Return the [X, Y] coordinate for the center point of the cell that contains the specified text.  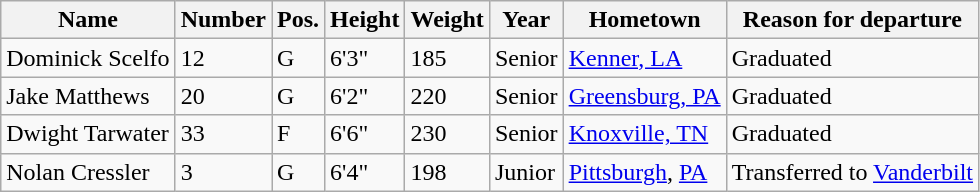
Name [88, 20]
Greensburg, PA [644, 96]
6'2" [365, 96]
6'6" [365, 134]
6'4" [365, 172]
230 [447, 134]
185 [447, 58]
F [298, 134]
198 [447, 172]
20 [223, 96]
3 [223, 172]
Dominick Scelfo [88, 58]
6'3" [365, 58]
12 [223, 58]
Dwight Tarwater [88, 134]
Nolan Cressler [88, 172]
Year [526, 20]
Reason for departure [852, 20]
Knoxville, TN [644, 134]
Pos. [298, 20]
Transferred to Vanderbilt [852, 172]
Pittsburgh, PA [644, 172]
220 [447, 96]
Junior [526, 172]
Hometown [644, 20]
33 [223, 134]
Height [365, 20]
Kenner, LA [644, 58]
Number [223, 20]
Weight [447, 20]
Jake Matthews [88, 96]
